Detect which cell encompasses the target text, then output its (x, y) center coordinate. 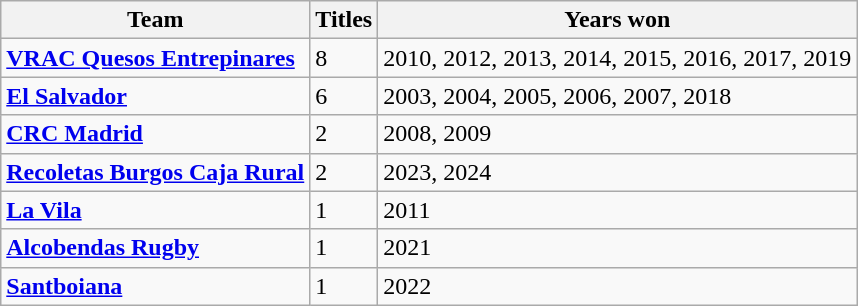
Santboiana (156, 286)
2003, 2004, 2005, 2006, 2007, 2018 (618, 96)
2023, 2024 (618, 172)
2022 (618, 286)
CRC Madrid (156, 134)
6 (344, 96)
Years won (618, 20)
8 (344, 58)
VRAC Quesos Entrepinares (156, 58)
2008, 2009 (618, 134)
Team (156, 20)
Titles (344, 20)
2011 (618, 210)
Alcobendas Rugby (156, 248)
El Salvador (156, 96)
La Vila (156, 210)
2021 (618, 248)
2010, 2012, 2013, 2014, 2015, 2016, 2017, 2019 (618, 58)
Recoletas Burgos Caja Rural (156, 172)
